Return [X, Y] of the center of cell containing provided text 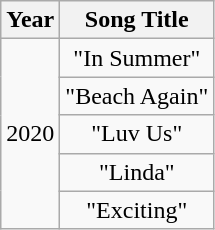
2020 [30, 134]
Year [30, 20]
"Linda" [137, 172]
"Exciting" [137, 210]
"Luv Us" [137, 134]
"In Summer" [137, 58]
"Beach Again" [137, 96]
Song Title [137, 20]
